Provide the [X, Y] coordinate of the cell's center where the given text is located.  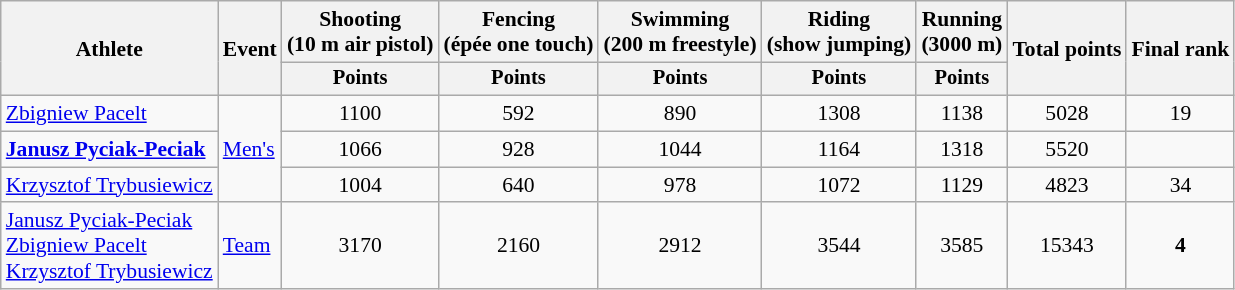
19 [1180, 114]
Fencing(épée one touch) [518, 32]
Shooting(10 m air pistol) [360, 32]
592 [518, 114]
4823 [1066, 185]
1138 [962, 114]
4 [1180, 246]
Riding(show jumping) [840, 32]
3170 [360, 246]
Athlete [110, 48]
3544 [840, 246]
2160 [518, 246]
Janusz Pyciak-Peciak [110, 150]
640 [518, 185]
1129 [962, 185]
1044 [680, 150]
1318 [962, 150]
Zbigniew Pacelt [110, 114]
1100 [360, 114]
5520 [1066, 150]
Krzysztof Trybusiewicz [110, 185]
1308 [840, 114]
1004 [360, 185]
5028 [1066, 114]
Team [250, 246]
Final rank [1180, 48]
978 [680, 185]
15343 [1066, 246]
1072 [840, 185]
1164 [840, 150]
Janusz Pyciak-PeciakZbigniew PaceltKrzysztof Trybusiewicz [110, 246]
Running(3000 m) [962, 32]
928 [518, 150]
Event [250, 48]
890 [680, 114]
Swimming(200 m freestyle) [680, 32]
1066 [360, 150]
Total points [1066, 48]
3585 [962, 246]
Men's [250, 150]
34 [1180, 185]
2912 [680, 246]
